Detect which cell encompasses the target text, then output its (x, y) center coordinate. 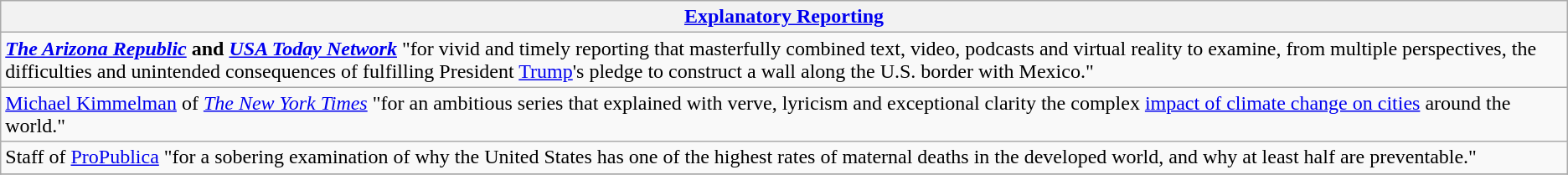
Explanatory Reporting (784, 17)
